Scan for the cell matching the given text and deliver its (X, Y) coordinate at center. 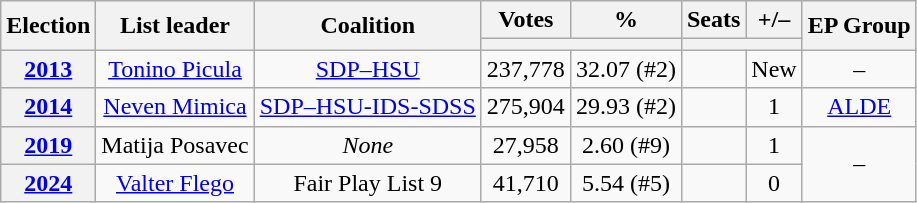
5.54 (#5) (626, 183)
27,958 (526, 145)
41,710 (526, 183)
Votes (526, 20)
Neven Mimica (175, 107)
Coalition (368, 26)
List leader (175, 26)
29.93 (#2) (626, 107)
New (774, 69)
Valter Flego (175, 183)
Seats (713, 20)
Fair Play List 9 (368, 183)
SDP–HSU-IDS-SDSS (368, 107)
% (626, 20)
Election (48, 26)
Tonino Picula (175, 69)
ALDE (859, 107)
275,904 (526, 107)
2.60 (#9) (626, 145)
0 (774, 183)
2024 (48, 183)
2019 (48, 145)
237,778 (526, 69)
2013 (48, 69)
2014 (48, 107)
SDP–HSU (368, 69)
None (368, 145)
EP Group (859, 26)
+/– (774, 20)
32.07 (#2) (626, 69)
Matija Posavec (175, 145)
